Detect which cell encompasses the target text, then output its (X, Y) center coordinate. 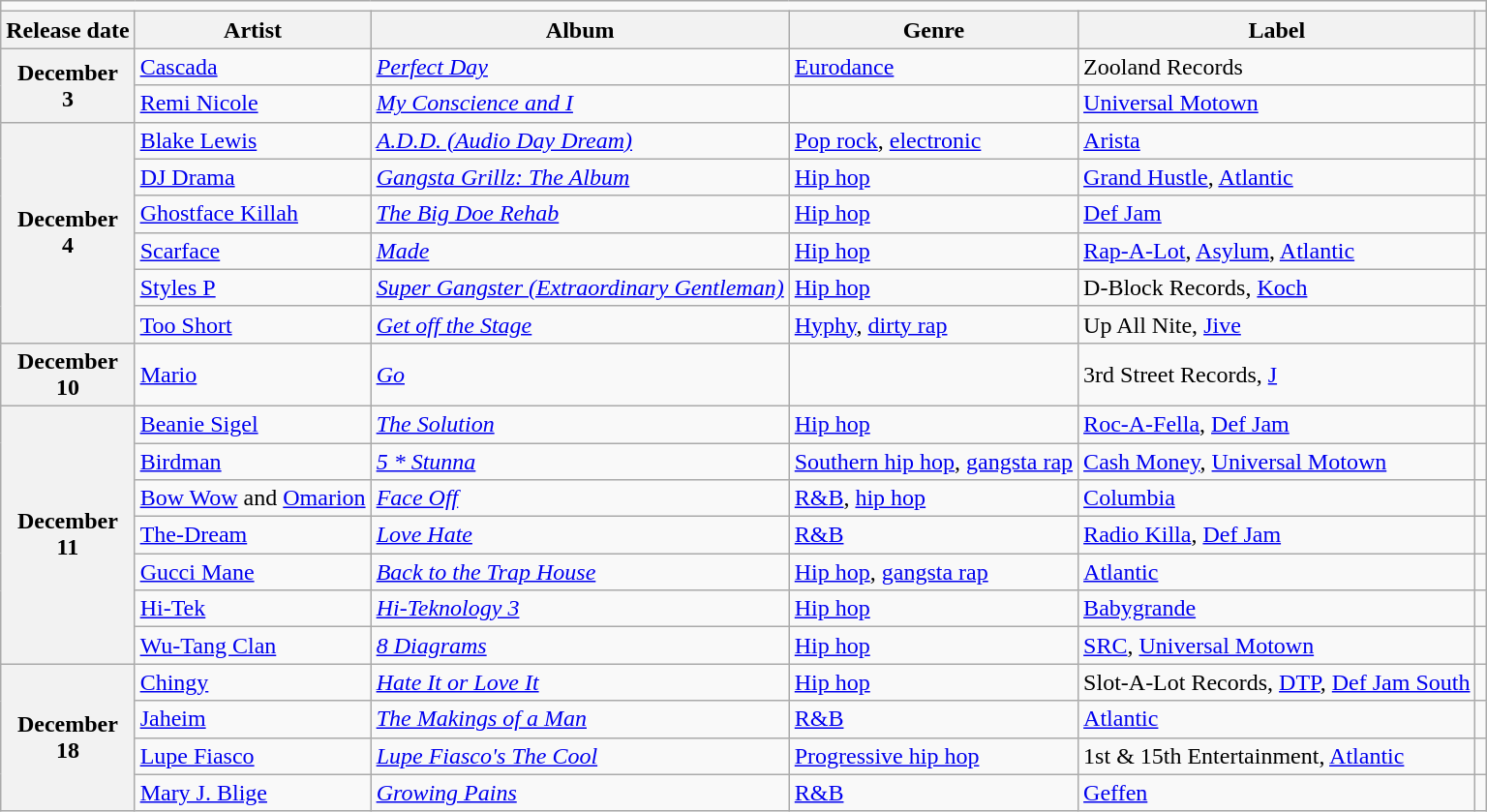
Hyphy, dirty rap (933, 324)
Birdman (253, 462)
Zooland Records (1277, 67)
Mario (253, 374)
Chingy (253, 682)
Super Gangster (Extraordinary Gentleman) (580, 287)
Mary J. Blige (253, 793)
The-Dream (253, 535)
Hate It or Love It (580, 682)
R&B, hip hop (933, 498)
Lupe Fiasco's The Cool (580, 756)
December4 (68, 232)
D-Block Records, Koch (1277, 287)
Growing Pains (580, 793)
December3 (68, 85)
Face Off (580, 498)
My Conscience and I (580, 104)
The Makings of a Man (580, 719)
Genre (933, 30)
Album (580, 30)
Hi-Tek (253, 609)
Universal Motown (1277, 104)
Grand Hustle, Atlantic (1277, 177)
December18 (68, 737)
Up All Nite, Jive (1277, 324)
Ghostface Killah (253, 214)
8 Diagrams (580, 646)
December10 (68, 374)
3rd Street Records, J (1277, 374)
Beanie Sigel (253, 424)
A.D.D. (Audio Day Dream) (580, 140)
Go (580, 374)
Scarface (253, 251)
Rap-A-Lot, Asylum, Atlantic (1277, 251)
Remi Nicole (253, 104)
Styles P (253, 287)
Geffen (1277, 793)
Too Short (253, 324)
Cash Money, Universal Motown (1277, 462)
Lupe Fiasco (253, 756)
Gangsta Grillz: The Album (580, 177)
Perfect Day (580, 67)
Bow Wow and Omarion (253, 498)
Love Hate (580, 535)
Gucci Mane (253, 572)
December11 (68, 534)
Hi-Teknology 3 (580, 609)
Cascada (253, 67)
Get off the Stage (580, 324)
Hip hop, gangsta rap (933, 572)
Jaheim (253, 719)
Def Jam (1277, 214)
Release date (68, 30)
Eurodance (933, 67)
Progressive hip hop (933, 756)
Southern hip hop, gangsta rap (933, 462)
DJ Drama (253, 177)
Artist (253, 30)
5 * Stunna (580, 462)
Roc-A-Fella, Def Jam (1277, 424)
Made (580, 251)
Pop rock, electronic (933, 140)
Blake Lewis (253, 140)
Arista (1277, 140)
Wu-Tang Clan (253, 646)
The Solution (580, 424)
The Big Doe Rehab (580, 214)
Back to the Trap House (580, 572)
Radio Killa, Def Jam (1277, 535)
SRC, Universal Motown (1277, 646)
Label (1277, 30)
Columbia (1277, 498)
Babygrande (1277, 609)
Slot-A-Lot Records, DTP, Def Jam South (1277, 682)
1st & 15th Entertainment, Atlantic (1277, 756)
